Scan for the cell matching the given text and deliver its (x, y) coordinate at center. 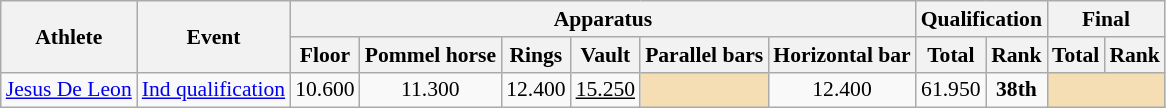
Parallel bars (704, 55)
Pommel horse (430, 55)
Event (214, 36)
Apparatus (603, 19)
Ind qualification (214, 90)
Rings (536, 55)
38th (1016, 90)
Jesus De Leon (69, 90)
Athlete (69, 36)
10.600 (324, 90)
Horizontal bar (842, 55)
15.250 (606, 90)
Qualification (982, 19)
Vault (606, 55)
Floor (324, 55)
61.950 (951, 90)
11.300 (430, 90)
Final (1106, 19)
